Extract the (x, y) coordinate from the center of the cell holding the provided text.  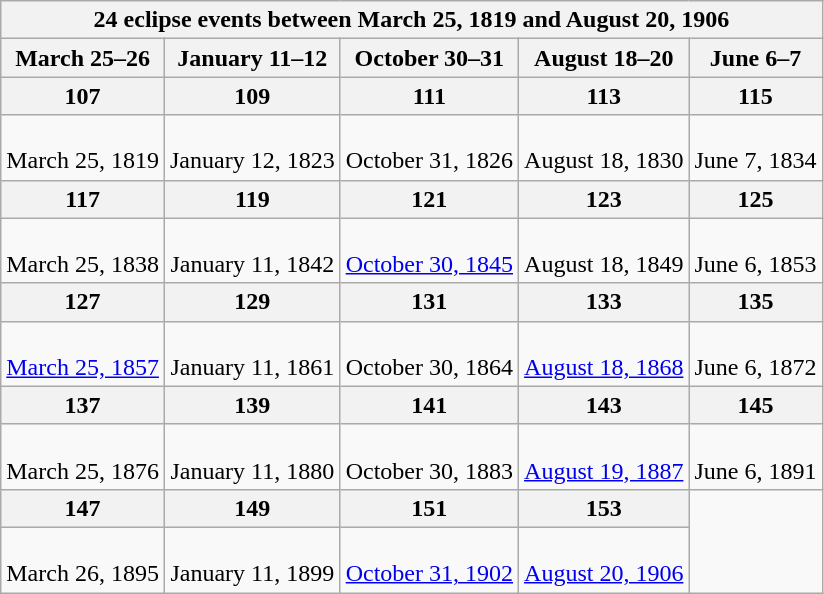
115 (756, 96)
24 eclipse events between March 25, 1819 and August 20, 1906 (412, 20)
145 (756, 405)
123 (604, 199)
119 (252, 199)
127 (83, 302)
August 18, 1830 (604, 148)
131 (429, 302)
August 20, 1906 (604, 560)
March 25, 1857 (83, 354)
October 30–31 (429, 58)
August 19, 1887 (604, 456)
March 25, 1819 (83, 148)
June 6–7 (756, 58)
117 (83, 199)
125 (756, 199)
October 30, 1864 (429, 354)
147 (83, 508)
151 (429, 508)
January 11–12 (252, 58)
March 25, 1876 (83, 456)
August 18–20 (604, 58)
January 11, 1880 (252, 456)
111 (429, 96)
153 (604, 508)
January 11, 1861 (252, 354)
113 (604, 96)
107 (83, 96)
109 (252, 96)
June 7, 1834 (756, 148)
October 31, 1826 (429, 148)
March 25–26 (83, 58)
January 11, 1899 (252, 560)
149 (252, 508)
March 26, 1895 (83, 560)
January 12, 1823 (252, 148)
August 18, 1849 (604, 250)
137 (83, 405)
133 (604, 302)
October 30, 1845 (429, 250)
January 11, 1842 (252, 250)
June 6, 1853 (756, 250)
121 (429, 199)
June 6, 1891 (756, 456)
October 31, 1902 (429, 560)
135 (756, 302)
141 (429, 405)
143 (604, 405)
August 18, 1868 (604, 354)
October 30, 1883 (429, 456)
March 25, 1838 (83, 250)
139 (252, 405)
129 (252, 302)
June 6, 1872 (756, 354)
